Output the [x, y] coordinate of the center of the cell containing the given text.  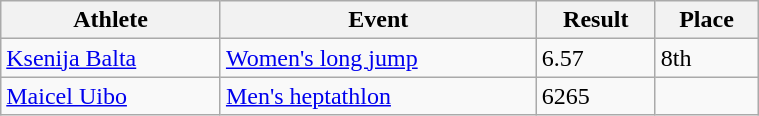
6.57 [596, 58]
Athlete [111, 20]
Maicel Uibo [111, 96]
6265 [596, 96]
Place [706, 20]
Event [378, 20]
8th [706, 58]
Result [596, 20]
Ksenija Balta [111, 58]
Men's heptathlon [378, 96]
Women's long jump [378, 58]
